Identify which cell holds the provided text, then report its (X, Y) central coordinate. 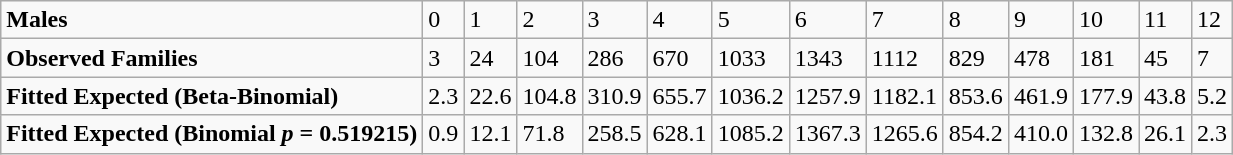
9 (1040, 20)
132.8 (1106, 134)
5.2 (1212, 96)
1112 (904, 58)
461.9 (1040, 96)
4 (680, 20)
854.2 (976, 134)
43.8 (1164, 96)
26.1 (1164, 134)
6 (828, 20)
1085.2 (750, 134)
Fitted Expected (Beta-Binomial) (212, 96)
1257.9 (828, 96)
670 (680, 58)
310.9 (614, 96)
Observed Families (212, 58)
177.9 (1106, 96)
104 (550, 58)
11 (1164, 20)
410.0 (1040, 134)
5 (750, 20)
Fitted Expected (Binomial p = 0.519215) (212, 134)
1367.3 (828, 134)
1033 (750, 58)
1182.1 (904, 96)
1 (490, 20)
853.6 (976, 96)
12 (1212, 20)
22.6 (490, 96)
0 (444, 20)
181 (1106, 58)
8 (976, 20)
1036.2 (750, 96)
1265.6 (904, 134)
655.7 (680, 96)
2 (550, 20)
71.8 (550, 134)
Males (212, 20)
286 (614, 58)
45 (1164, 58)
104.8 (550, 96)
10 (1106, 20)
829 (976, 58)
628.1 (680, 134)
24 (490, 58)
1343 (828, 58)
478 (1040, 58)
0.9 (444, 134)
12.1 (490, 134)
258.5 (614, 134)
